From the cell containing the given text, extract its center point as (X, Y) coordinate. 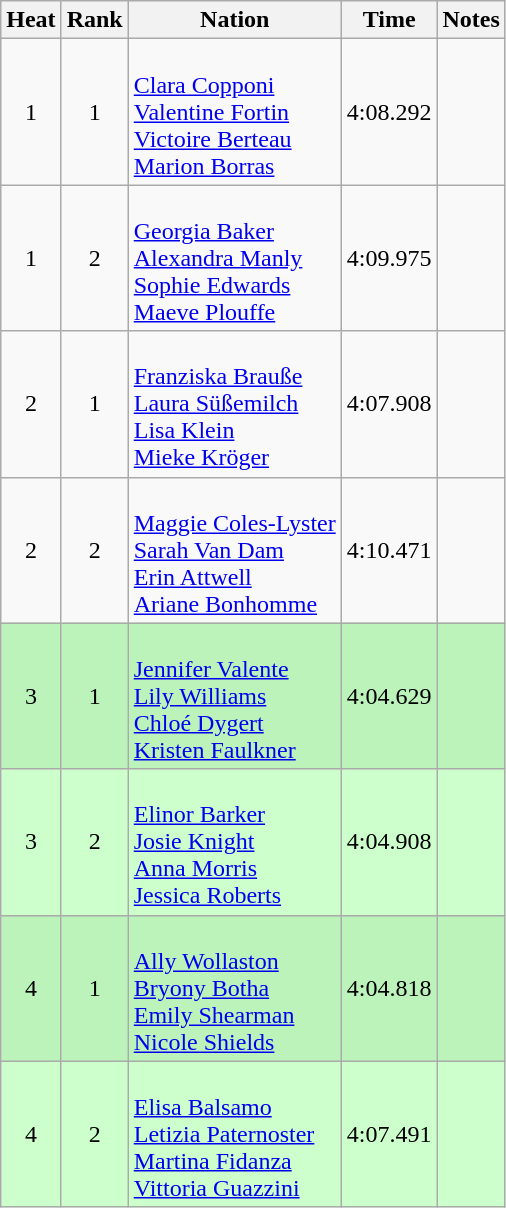
Elinor BarkerJosie KnightAnna MorrisJessica Roberts (234, 842)
4:08.292 (389, 112)
4:07.908 (389, 404)
Maggie Coles-LysterSarah Van DamErin AttwellAriane Bonhomme (234, 550)
4:09.975 (389, 258)
Ally WollastonBryony BothaEmily ShearmanNicole Shields (234, 988)
Franziska BraußeLaura SüßemilchLisa KleinMieke Kröger (234, 404)
Jennifer ValenteLily WilliamsChloé DygertKristen Faulkner (234, 696)
Rank (94, 20)
Time (389, 20)
4:07.491 (389, 1134)
Georgia BakerAlexandra ManlySophie EdwardsMaeve Plouffe (234, 258)
Elisa BalsamoLetizia PaternosterMartina FidanzaVittoria Guazzini (234, 1134)
4:10.471 (389, 550)
Clara CopponiValentine FortinVictoire BerteauMarion Borras (234, 112)
Nation (234, 20)
4:04.818 (389, 988)
Notes (471, 20)
4:04.908 (389, 842)
Heat (31, 20)
4:04.629 (389, 696)
